Determine the (x, y) coordinate at the center of the cell enclosing the given text.  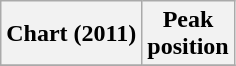
Chart (2011) (72, 34)
Peakposition (188, 34)
